Capture the cell that displays the provided text and extract its [X, Y] central coordinate. 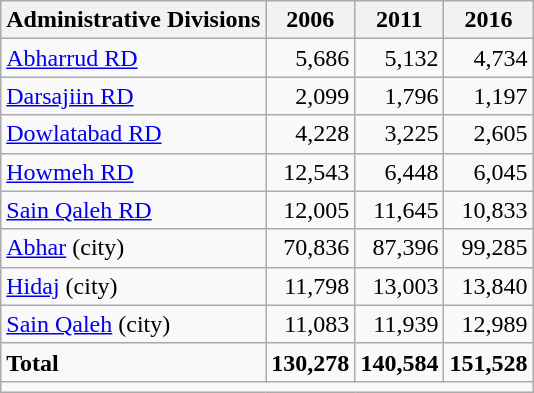
Darsajiin RD [134, 96]
87,396 [400, 248]
130,278 [310, 362]
4,734 [488, 58]
Dowlatabad RD [134, 134]
2016 [488, 20]
3,225 [400, 134]
Sain Qaleh (city) [134, 324]
12,989 [488, 324]
4,228 [310, 134]
Hidaj (city) [134, 286]
5,132 [400, 58]
2,099 [310, 96]
Administrative Divisions [134, 20]
12,005 [310, 210]
13,840 [488, 286]
1,796 [400, 96]
13,003 [400, 286]
Total [134, 362]
12,543 [310, 172]
6,045 [488, 172]
11,645 [400, 210]
2011 [400, 20]
Abhar (city) [134, 248]
99,285 [488, 248]
11,798 [310, 286]
Howmeh RD [134, 172]
140,584 [400, 362]
10,833 [488, 210]
6,448 [400, 172]
Sain Qaleh RD [134, 210]
70,836 [310, 248]
Abharrud RD [134, 58]
2006 [310, 20]
2,605 [488, 134]
1,197 [488, 96]
5,686 [310, 58]
11,939 [400, 324]
11,083 [310, 324]
151,528 [488, 362]
